Pinpoint the cell where the given text exists, returning its (X, Y) midpoint coordinate. 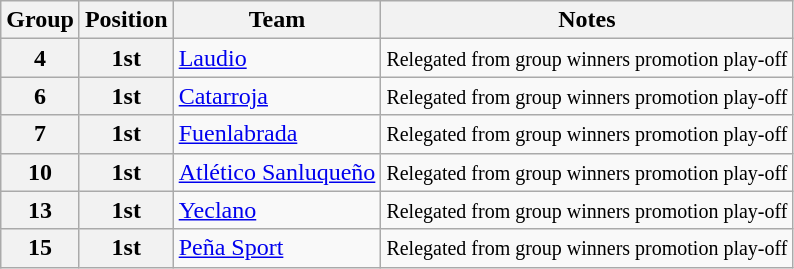
Peña Sport (277, 248)
Fuenlabrada (277, 134)
Position (126, 20)
15 (40, 248)
Yeclano (277, 210)
10 (40, 172)
Atlético Sanluqueño (277, 172)
4 (40, 58)
Group (40, 20)
13 (40, 210)
7 (40, 134)
6 (40, 96)
Team (277, 20)
Notes (587, 20)
Laudio (277, 58)
Catarroja (277, 96)
